Return the (x, y) coordinate for the center point of the cell that contains the specified text.  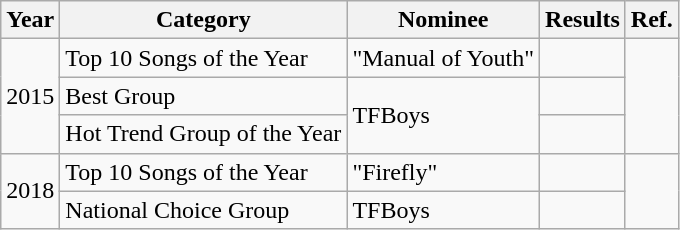
Ref. (652, 20)
Nominee (444, 20)
2018 (30, 191)
"Manual of Youth" (444, 58)
Results (583, 20)
Best Group (204, 96)
Year (30, 20)
2015 (30, 96)
National Choice Group (204, 210)
Hot Trend Group of the Year (204, 134)
"Firefly" (444, 172)
Category (204, 20)
